Return the (X, Y) coordinate for the center point of the cell that contains the specified text.  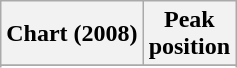
Peakposition (189, 34)
Chart (2008) (72, 34)
